Pinpoint the cell where the given text exists, returning its [x, y] midpoint coordinate. 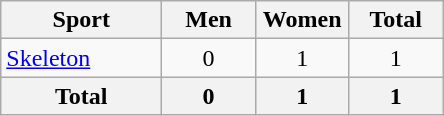
Skeleton [82, 58]
Sport [82, 20]
Men [209, 20]
Women [302, 20]
